Capture the cell that displays the provided text and extract its [X, Y] central coordinate. 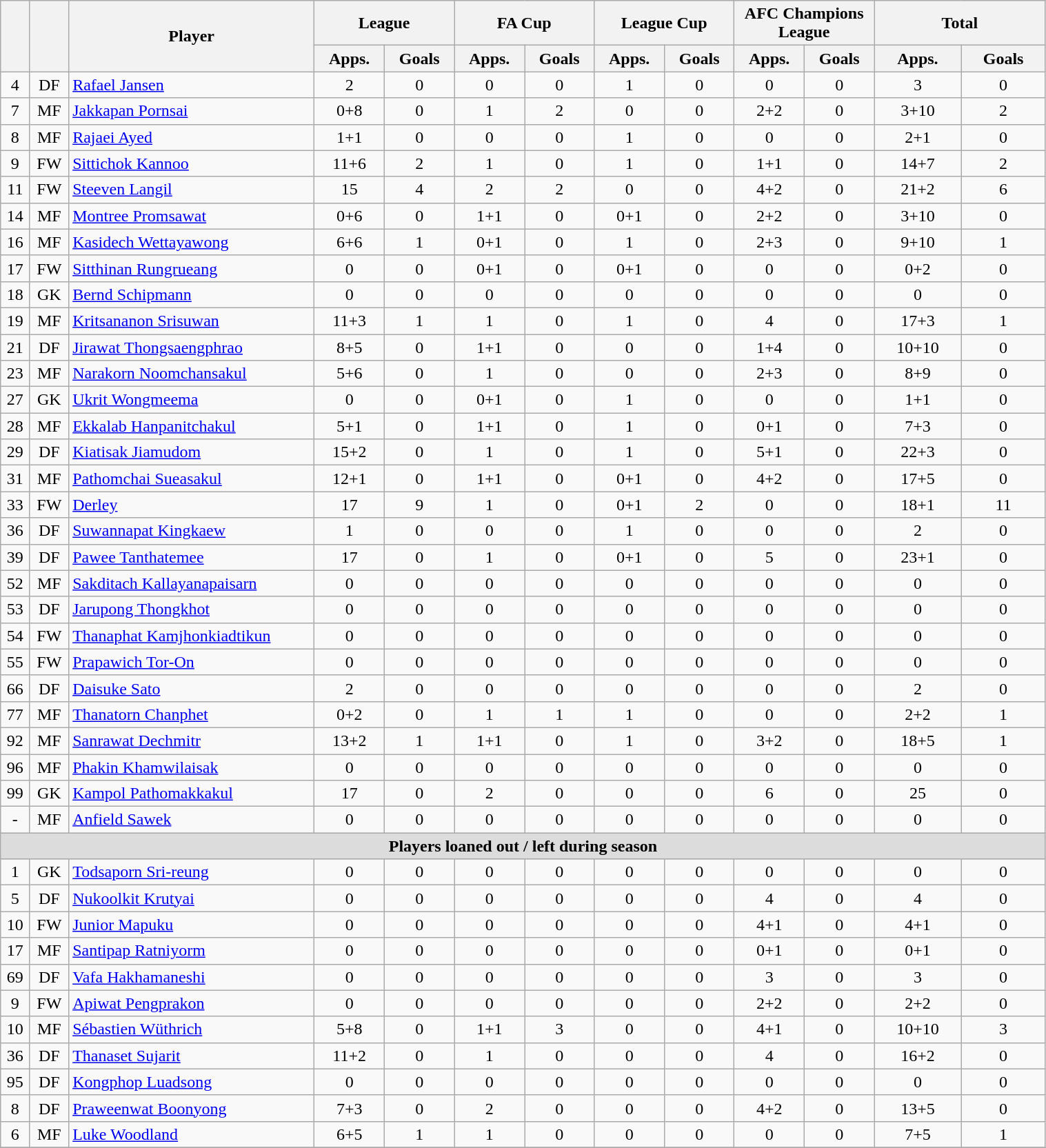
17+3 [918, 321]
6+5 [350, 1134]
Jirawat Thongsaengphrao [192, 347]
Montree Promsawat [192, 216]
Santipap Ratniyorm [192, 951]
7 [15, 111]
Jakkapan Pornsai [192, 111]
16+2 [918, 1056]
18+5 [918, 741]
22+3 [918, 452]
0+6 [350, 216]
Junior Mapuku [192, 925]
18 [15, 294]
54 [15, 636]
6+6 [350, 242]
Sittichok Kannoo [192, 163]
39 [15, 557]
Kiatisak Jiamudom [192, 452]
Players loaned out / left during season [523, 846]
Apiwat Pengprakon [192, 1003]
Rajaei Ayed [192, 137]
Rafael Jansen [192, 85]
0+8 [350, 111]
23+1 [918, 557]
Vafa Hakhamaneshi [192, 977]
Sakditach Kallayanapaisarn [192, 583]
16 [15, 242]
Thanaset Sujarit [192, 1056]
Ukrit Wongmeema [192, 400]
25 [918, 794]
Kongphop Luadsong [192, 1082]
Jarupong Thongkhot [192, 610]
27 [15, 400]
FA Cup [524, 23]
Sanrawat Dechmitr [192, 741]
Prapawich Tor-On [192, 662]
96 [15, 767]
Sébastien Wüthrich [192, 1029]
69 [15, 977]
28 [15, 426]
19 [15, 321]
14+7 [918, 163]
Pathomchai Sueasakul [192, 479]
Pawee Tanthatemee [192, 557]
2+1 [918, 137]
Thanatorn Chanphet [192, 714]
15 [350, 190]
11+6 [350, 163]
Narakorn Noomchansakul [192, 374]
Todsaporn Sri-reung [192, 872]
7+5 [918, 1134]
9+10 [918, 242]
13+2 [350, 741]
21+2 [918, 190]
Bernd Schipmann [192, 294]
Luke Woodland [192, 1134]
52 [15, 583]
29 [15, 452]
17+5 [918, 479]
Suwannapat Kingkaew [192, 531]
55 [15, 662]
Daisuke Sato [192, 688]
13+5 [918, 1108]
Ekkalab Hanpanitchakul [192, 426]
18+1 [918, 505]
5+8 [350, 1029]
Nukoolkit Krutyai [192, 898]
1+4 [770, 347]
Phakin Khamwilaisak [192, 767]
23 [15, 374]
3+2 [770, 741]
8+5 [350, 347]
Kritsananon Srisuwan [192, 321]
Kampol Pathomakkakul [192, 794]
99 [15, 794]
Thanaphat Kamjhonkiadtikun [192, 636]
53 [15, 610]
Steeven Langil [192, 190]
Anfield Sawek [192, 820]
11+2 [350, 1056]
15+2 [350, 452]
League [385, 23]
Sitthinan Rungrueang [192, 268]
11+3 [350, 321]
Player [192, 36]
95 [15, 1082]
12+1 [350, 479]
Derley [192, 505]
8+9 [918, 374]
31 [15, 479]
92 [15, 741]
League Cup [665, 23]
5+6 [350, 374]
Total [960, 23]
21 [15, 347]
33 [15, 505]
Praweenwat Boonyong [192, 1108]
77 [15, 714]
- [15, 820]
Kasidech Wettayawong [192, 242]
66 [15, 688]
14 [15, 216]
AFC Champions League [804, 23]
